Detect which cell encompasses the target text, then output its (x, y) center coordinate. 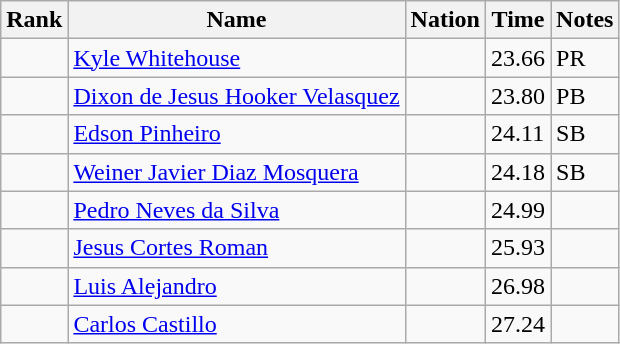
23.80 (518, 96)
Dixon de Jesus Hooker Velasquez (236, 96)
Kyle Whitehouse (236, 58)
Jesus Cortes Roman (236, 248)
Weiner Javier Diaz Mosquera (236, 172)
PR (585, 58)
Time (518, 20)
Luis Alejandro (236, 286)
24.99 (518, 210)
Name (236, 20)
24.11 (518, 134)
25.93 (518, 248)
Nation (445, 20)
27.24 (518, 324)
26.98 (518, 286)
Pedro Neves da Silva (236, 210)
Carlos Castillo (236, 324)
24.18 (518, 172)
PB (585, 96)
23.66 (518, 58)
Edson Pinheiro (236, 134)
Notes (585, 20)
Rank (34, 20)
